Pinpoint the cell where the given text exists, returning its [x, y] midpoint coordinate. 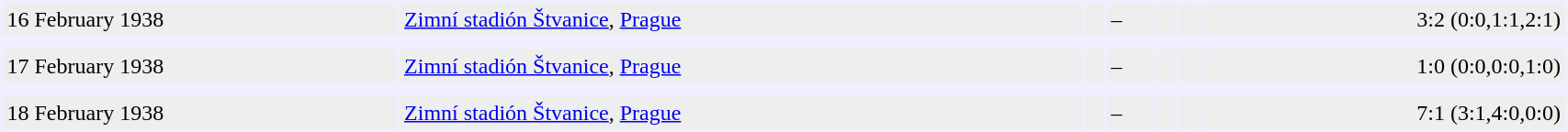
3:2 (0:0,1:1,2:1) [1382, 19]
16 February 1938 [200, 19]
18 February 1938 [200, 113]
1:0 (0:0,0:0,1:0) [1382, 66]
7:1 (3:1,4:0,0:0) [1382, 113]
17 February 1938 [200, 66]
